Extract the [x, y] coordinate from the center of the cell holding the provided text.  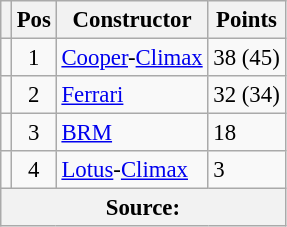
Pos [34, 20]
Lotus-Climax [132, 170]
1 [34, 58]
38 (45) [246, 58]
Constructor [132, 20]
18 [246, 133]
4 [34, 170]
BRM [132, 133]
32 (34) [246, 95]
Cooper-Climax [132, 58]
Points [246, 20]
Ferrari [132, 95]
2 [34, 95]
Source: [143, 208]
